Find where the given text appears and provide that cell's center as [X, Y] coordinate. 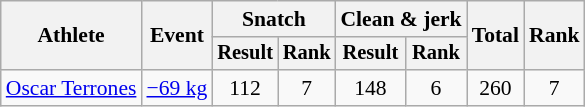
Oscar Terrones [72, 88]
6 [436, 88]
Total [496, 36]
Event [176, 36]
Athlete [72, 36]
260 [496, 88]
Clean & jerk [400, 19]
Snatch [274, 19]
−69 kg [176, 88]
148 [370, 88]
112 [245, 88]
